For the text-containing cell, return its midpoint in (X, Y) coordinate format. 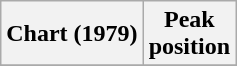
Chart (1979) (72, 34)
Peakposition (189, 34)
